For the text-containing cell, return its midpoint in (X, Y) coordinate format. 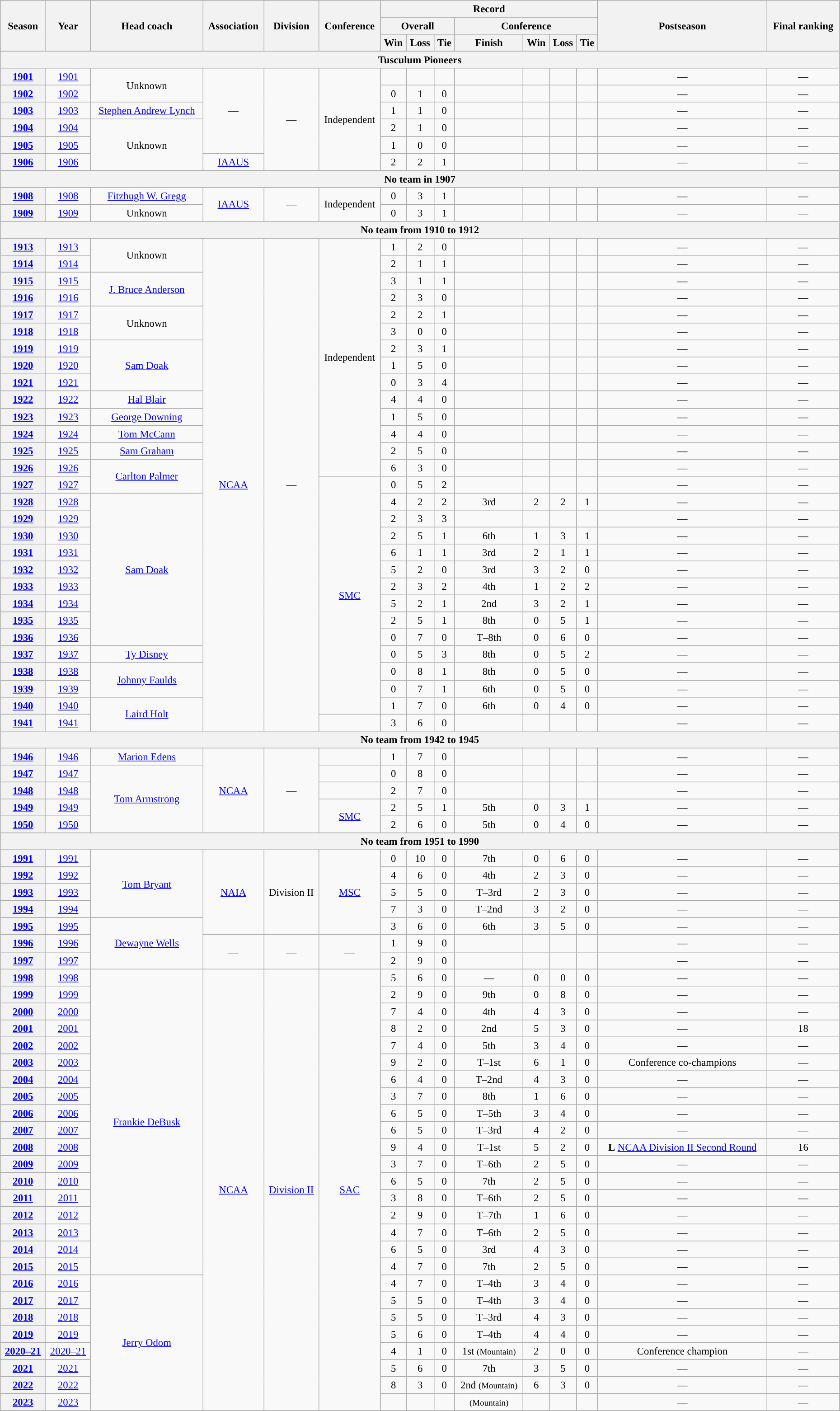
Stephen Andrew Lynch (147, 111)
Conference co-champions (682, 1063)
Season (23, 26)
Head coach (147, 26)
Conference champion (682, 1351)
No team from 1951 to 1990 (420, 842)
No team in 1907 (420, 179)
Tom Bryant (147, 884)
Year (68, 26)
Carlton Palmer (147, 476)
Tom Armstrong (147, 799)
L NCAA Division II Second Round (682, 1148)
J. Bruce Anderson (147, 289)
No team from 1910 to 1912 (420, 230)
Sam Graham (147, 451)
Marion Edens (147, 757)
18 (803, 1029)
NAIA (233, 893)
2nd (Mountain) (489, 1385)
No team from 1942 to 1945 (420, 739)
George Downing (147, 417)
Jerry Odom (147, 1342)
Tom McCann (147, 434)
T–5th (489, 1114)
Tusculum Pioneers (420, 60)
Final ranking (803, 26)
10 (420, 859)
Record (489, 9)
Association (233, 26)
Johnny Faulds (147, 680)
Ty Disney (147, 655)
(Mountain) (489, 1402)
Frankie DeBusk (147, 1122)
Laird Holt (147, 714)
Finish (489, 43)
T–7th (489, 1215)
Postseason (682, 26)
1st (Mountain) (489, 1351)
T–8th (489, 638)
Hal Blair (147, 400)
SAC (350, 1190)
Fitzhugh W. Gregg (147, 196)
Dewayne Wells (147, 944)
MSC (350, 893)
Overall (418, 26)
16 (803, 1148)
9th (489, 994)
Division (291, 26)
